Locate the cell with the specified text and output its (X, Y) center coordinate. 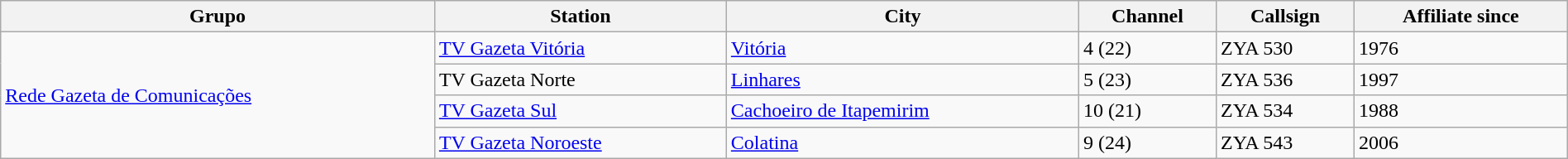
Rede Gazeta de Comunicações (218, 95)
TV Gazeta Norte (581, 79)
City (902, 17)
TV Gazeta Noroeste (581, 142)
1988 (1461, 111)
Station (581, 17)
Grupo (218, 17)
ZYA 530 (1285, 48)
ZYA 534 (1285, 111)
ZYA 543 (1285, 142)
ZYA 536 (1285, 79)
Cachoeiro de Itapemirim (902, 111)
Affiliate since (1461, 17)
10 (21) (1147, 111)
Channel (1147, 17)
4 (22) (1147, 48)
1976 (1461, 48)
Colatina (902, 142)
Callsign (1285, 17)
TV Gazeta Sul (581, 111)
9 (24) (1147, 142)
TV Gazeta Vitória (581, 48)
1997 (1461, 79)
Linhares (902, 79)
2006 (1461, 142)
Vitória (902, 48)
5 (23) (1147, 79)
